Return [X, Y] of the center of cell containing provided text 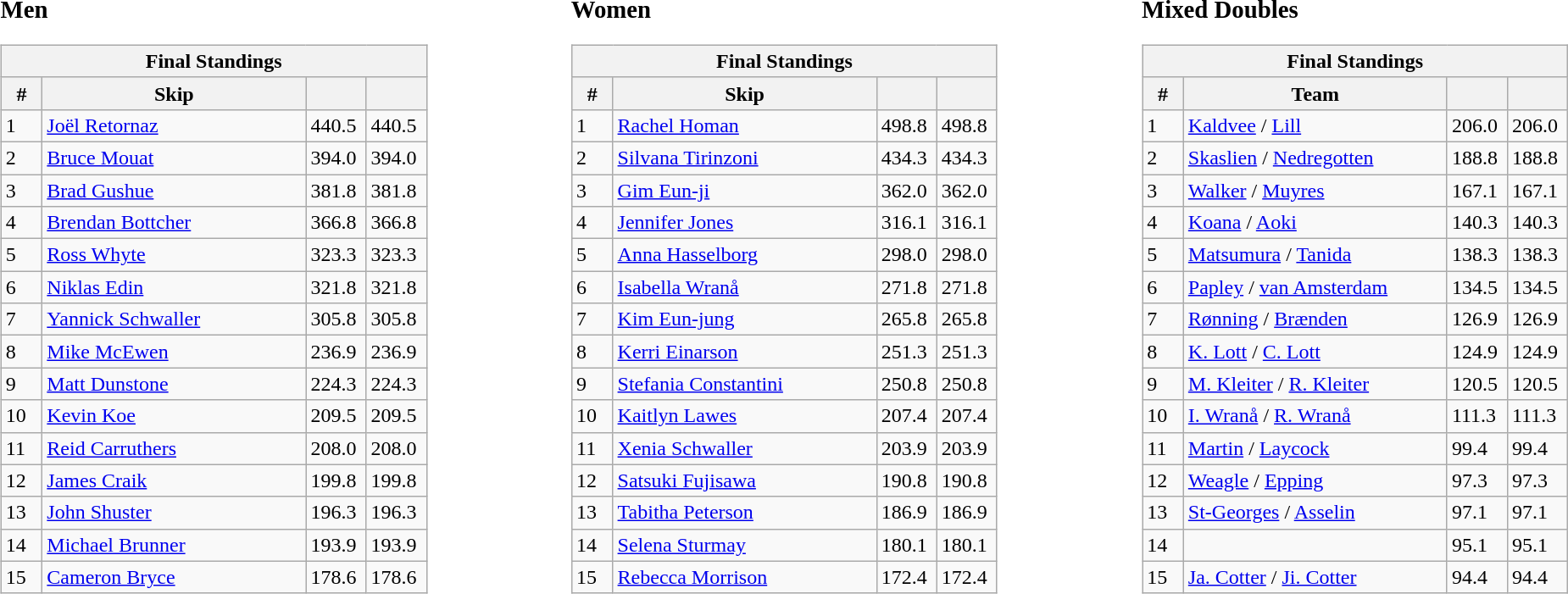
Yannick Schwaller [175, 319]
Koana / Aoki [1315, 223]
Silvana Tirinzoni [744, 158]
Tabitha Peterson [744, 513]
Weagle / Epping [1315, 480]
Isabella Wranå [744, 287]
Cameron Bryce [175, 577]
Martin / Laycock [1315, 448]
Bruce Mouat [175, 158]
I. Wranå / R. Wranå [1315, 416]
Michael Brunner [175, 545]
Walker / Muyres [1315, 191]
Kevin Koe [175, 416]
Reid Carruthers [175, 448]
Kim Eun-jung [744, 319]
Kerri Einarson [744, 352]
Papley / van Amsterdam [1315, 287]
Gim Eun-ji [744, 191]
Satsuki Fujisawa [744, 480]
Matt Dunstone [175, 384]
Joël Retornaz [175, 125]
Team [1315, 93]
Rønning / Brænden [1315, 319]
Selena Sturmay [744, 545]
Ross Whyte [175, 255]
Anna Hasselborg [744, 255]
James Craik [175, 480]
Jennifer Jones [744, 223]
Rebecca Morrison [744, 577]
Ja. Cotter / Ji. Cotter [1315, 577]
Kaldvee / Lill [1315, 125]
Kaitlyn Lawes [744, 416]
John Shuster [175, 513]
St-Georges / Asselin [1315, 513]
M. Kleiter / R. Kleiter [1315, 384]
Niklas Edin [175, 287]
Brendan Bottcher [175, 223]
Skaslien / Nedregotten [1315, 158]
Rachel Homan [744, 125]
Stefania Constantini [744, 384]
Matsumura / Tanida [1315, 255]
K. Lott / C. Lott [1315, 352]
Xenia Schwaller [744, 448]
Brad Gushue [175, 191]
Mike McEwen [175, 352]
